For the text-containing cell, return its midpoint in [x, y] coordinate format. 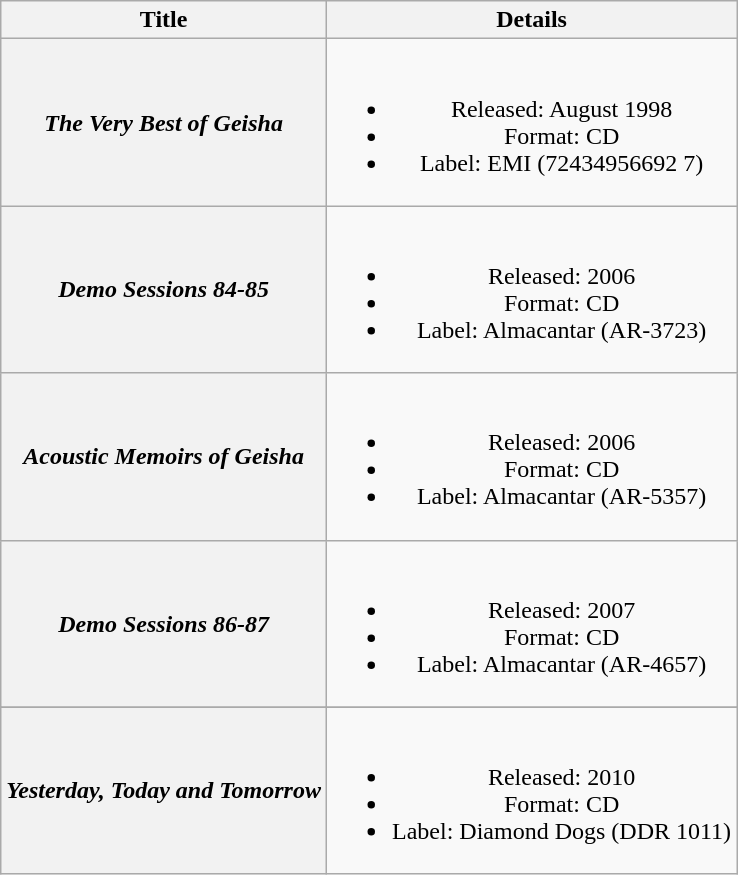
Title [164, 20]
Demo Sessions 84-85 [164, 290]
Demo Sessions 86-87 [164, 624]
Yesterday, Today and Tomorrow [164, 790]
Released: 2010Format: CDLabel: Diamond Dogs (DDR 1011) [532, 790]
Acoustic Memoirs of Geisha [164, 456]
The Very Best of Geisha [164, 122]
Released: 2006Format: CDLabel: Almacantar (AR-5357) [532, 456]
Released: August 1998Format: CDLabel: EMI (72434956692 7) [532, 122]
Details [532, 20]
Released: 2006Format: CDLabel: Almacantar (AR-3723) [532, 290]
Released: 2007Format: CDLabel: Almacantar (AR-4657) [532, 624]
